Detect which cell encompasses the target text, then output its [X, Y] center coordinate. 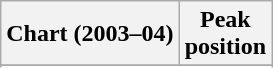
Chart (2003–04) [90, 34]
Peakposition [225, 34]
